Locate the cell with the specified text and output its (x, y) center coordinate. 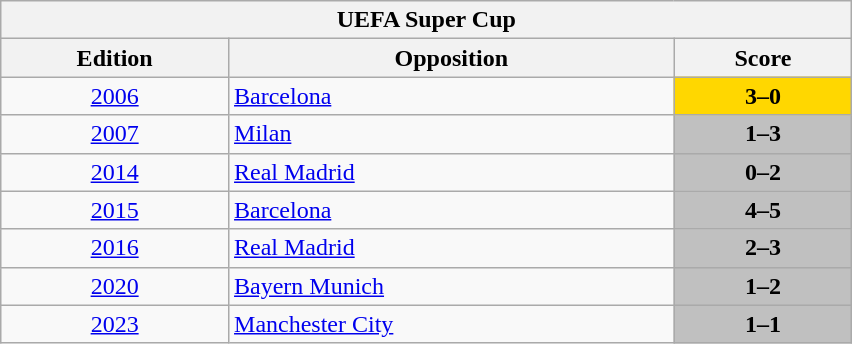
Manchester City (452, 324)
2015 (115, 210)
Edition (115, 58)
2007 (115, 134)
UEFA Super Cup (426, 20)
1–2 (763, 286)
2023 (115, 324)
2016 (115, 248)
Bayern Munich (452, 286)
2–3 (763, 248)
2020 (115, 286)
3–0 (763, 96)
0–2 (763, 172)
2006 (115, 96)
Score (763, 58)
1–3 (763, 134)
1–1 (763, 324)
4–5 (763, 210)
Opposition (452, 58)
Milan (452, 134)
2014 (115, 172)
